Extract the [x, y] coordinate from the center of the cell holding the provided text.  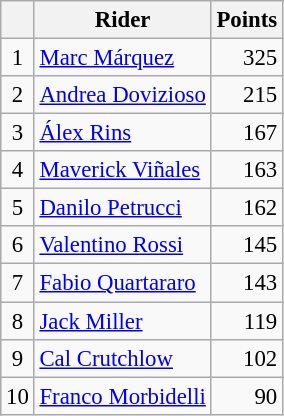
Rider [122, 20]
215 [246, 95]
163 [246, 170]
102 [246, 358]
Jack Miller [122, 321]
8 [18, 321]
119 [246, 321]
4 [18, 170]
1 [18, 58]
325 [246, 58]
145 [246, 245]
7 [18, 283]
143 [246, 283]
Maverick Viñales [122, 170]
9 [18, 358]
5 [18, 208]
167 [246, 133]
Points [246, 20]
Andrea Dovizioso [122, 95]
Marc Márquez [122, 58]
Franco Morbidelli [122, 396]
Danilo Petrucci [122, 208]
90 [246, 396]
2 [18, 95]
Valentino Rossi [122, 245]
10 [18, 396]
6 [18, 245]
Fabio Quartararo [122, 283]
162 [246, 208]
3 [18, 133]
Álex Rins [122, 133]
Cal Crutchlow [122, 358]
